For the text-containing cell, return its midpoint in [X, Y] coordinate format. 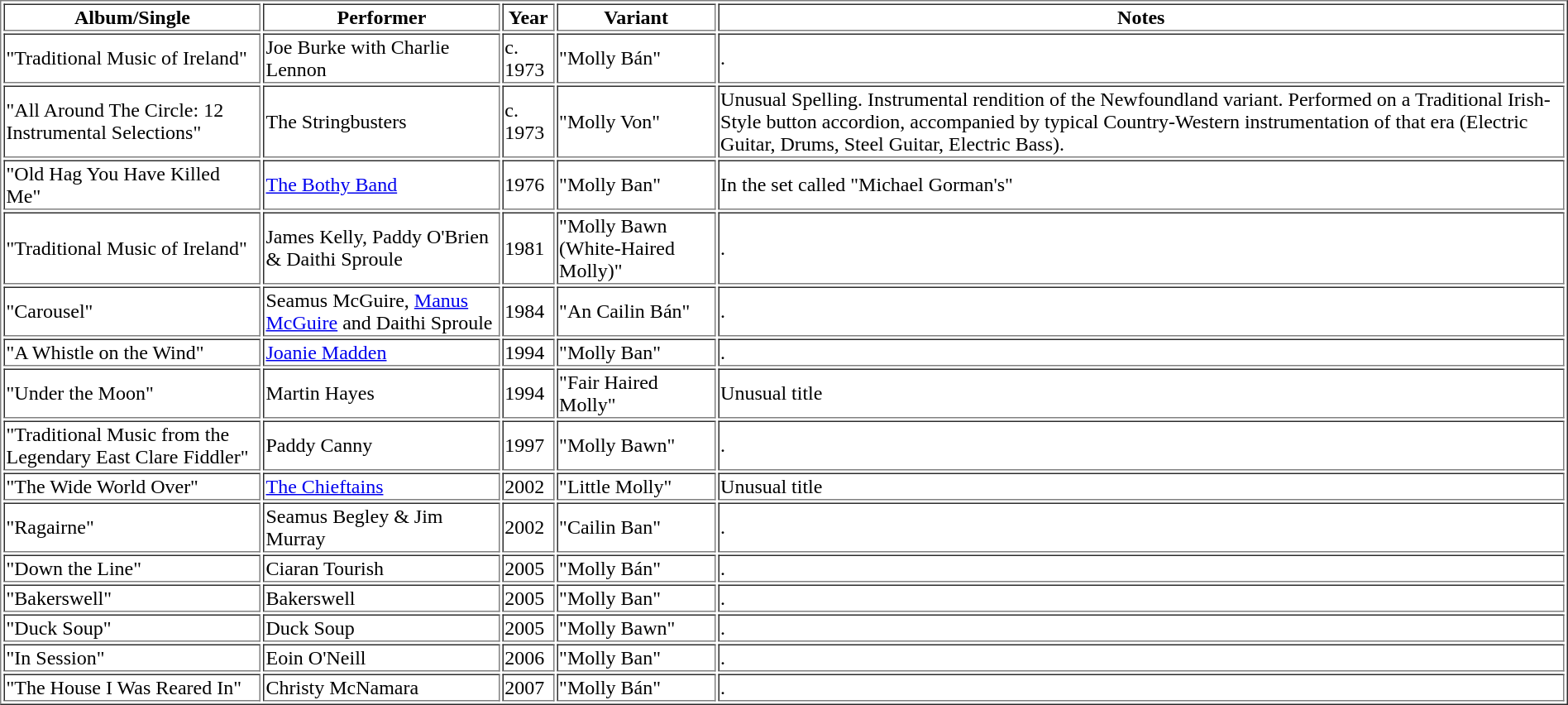
The Chieftains [382, 487]
James Kelly, Paddy O'Brien & Daithi Sproule [382, 248]
Joe Burke with Charlie Lennon [382, 58]
2007 [528, 687]
"Under the Moon" [132, 394]
Seamus McGuire, Manus McGuire and Daithi Sproule [382, 311]
Year [528, 17]
1976 [528, 185]
Martin Hayes [382, 394]
"Duck Soup" [132, 627]
"Old Hag You Have Killed Me" [132, 185]
Joanie Madden [382, 352]
Christy McNamara [382, 687]
"The House I Was Reared In" [132, 687]
2006 [528, 657]
"Fair Haired Molly" [636, 394]
The Stringbusters [382, 122]
1997 [528, 445]
"Cailin Ban" [636, 528]
Duck Soup [382, 627]
"Molly Bawn (White-Haired Molly)" [636, 248]
"In Session" [132, 657]
In the set called "Michael Gorman's" [1141, 185]
Variant [636, 17]
Bakerswell [382, 597]
The Bothy Band [382, 185]
"The Wide World Over" [132, 487]
1984 [528, 311]
"Bakerswell" [132, 597]
Performer [382, 17]
"A Whistle on the Wind" [132, 352]
"All Around The Circle: 12 Instrumental Selections" [132, 122]
"Traditional Music from the Legendary East Clare Fiddler" [132, 445]
"Ragairne" [132, 528]
Eoin O'Neill [382, 657]
"Down the Line" [132, 568]
Ciaran Tourish [382, 568]
"Carousel" [132, 311]
1981 [528, 248]
"Molly Von" [636, 122]
Notes [1141, 17]
"An Cailin Bán" [636, 311]
"Little Molly" [636, 487]
Paddy Canny [382, 445]
Seamus Begley & Jim Murray [382, 528]
Album/Single [132, 17]
